Detect which cell encompasses the target text, then output its (x, y) center coordinate. 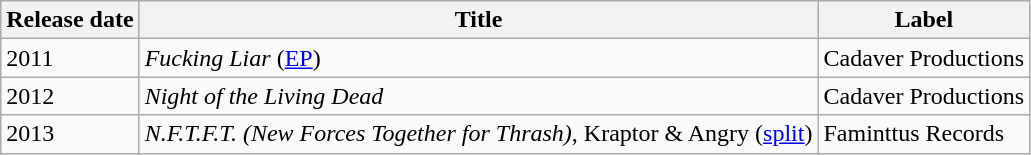
2011 (70, 58)
2012 (70, 96)
Title (478, 20)
Label (924, 20)
N.F.T.F.T. (New Forces Together for Thrash), Kraptor & Angry (split) (478, 134)
Night of the Living Dead (478, 96)
2013 (70, 134)
Release date (70, 20)
Faminttus Records (924, 134)
Fucking Liar (EP) (478, 58)
